Find where the given text appears and provide that cell's center as (x, y) coordinate. 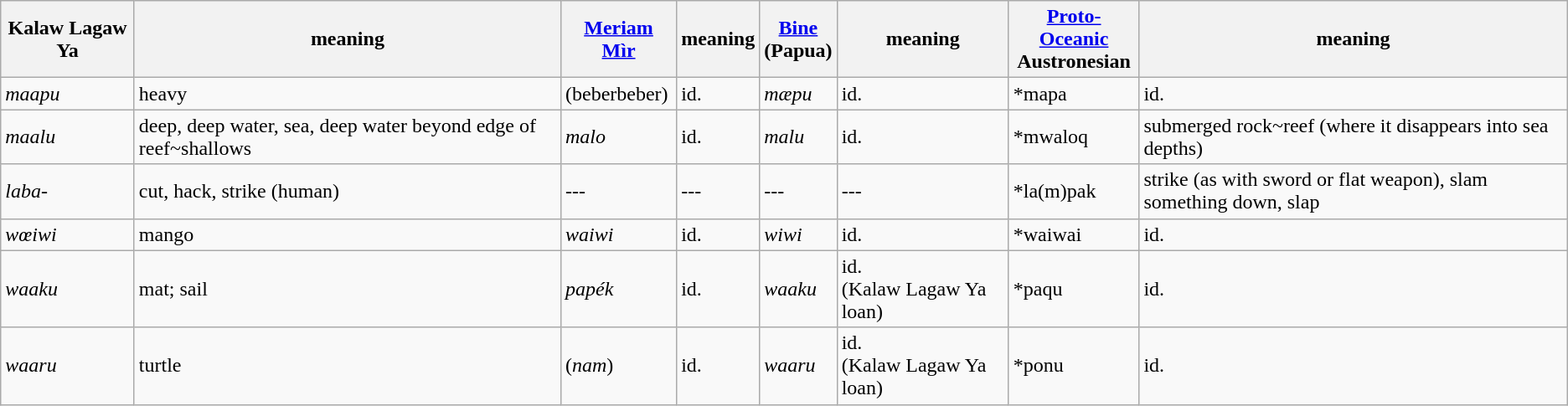
maapu (68, 94)
wœiwi (68, 234)
malo (618, 137)
*ponu (1074, 366)
*la(m)pak (1074, 191)
waiwi (618, 234)
deep, deep water, sea, deep water beyond edge of reef~shallows (347, 137)
mæpu (798, 94)
Bine(Papua) (798, 39)
strike (as with sword or flat weapon), slam something down, slap (1354, 191)
turtle (347, 366)
wiwi (798, 234)
malu (798, 137)
Proto-OceanicAustronesian (1074, 39)
papék (618, 289)
*paqu (1074, 289)
(beberbeber) (618, 94)
*waiwai (1074, 234)
laba- (68, 191)
*mapa (1074, 94)
Meriam Mìr (618, 39)
(nam) (618, 366)
id. (Kalaw Lagaw Ya loan) (923, 366)
cut, hack, strike (human) (347, 191)
mat; sail (347, 289)
*mwaloq (1074, 137)
heavy (347, 94)
id.(Kalaw Lagaw Ya loan) (923, 289)
maalu (68, 137)
submerged rock~reef (where it disappears into sea depths) (1354, 137)
mango (347, 234)
Kalaw Lagaw Ya (68, 39)
